Scan for the cell matching the given text and deliver its [X, Y] coordinate at center. 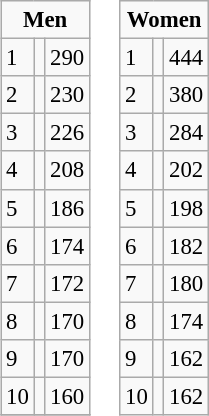
380 [186, 95]
Women [164, 20]
Men [46, 20]
208 [68, 170]
202 [186, 170]
230 [68, 95]
290 [68, 58]
284 [186, 133]
198 [186, 208]
444 [186, 58]
160 [68, 396]
226 [68, 133]
186 [68, 208]
172 [68, 283]
180 [186, 283]
182 [186, 246]
